Locate the cell with the specified text and output its (x, y) center coordinate. 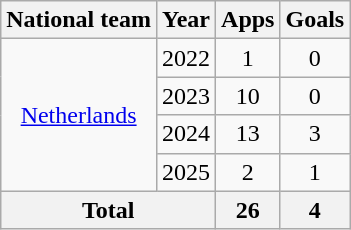
26 (248, 210)
Goals (315, 20)
2023 (186, 96)
2 (248, 172)
2025 (186, 172)
2022 (186, 58)
2024 (186, 134)
4 (315, 210)
Year (186, 20)
3 (315, 134)
National team (79, 20)
10 (248, 96)
13 (248, 134)
Apps (248, 20)
Total (108, 210)
Netherlands (79, 115)
